Output the [X, Y] coordinate of the center of the cell containing the given text.  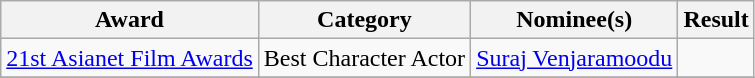
Result [716, 20]
21st Asianet Film Awards [130, 58]
Nominee(s) [574, 20]
Award [130, 20]
Best Character Actor [364, 58]
Suraj Venjaramoodu [574, 58]
Category [364, 20]
